Return the (X, Y) coordinate for the center point of the cell that contains the specified text.  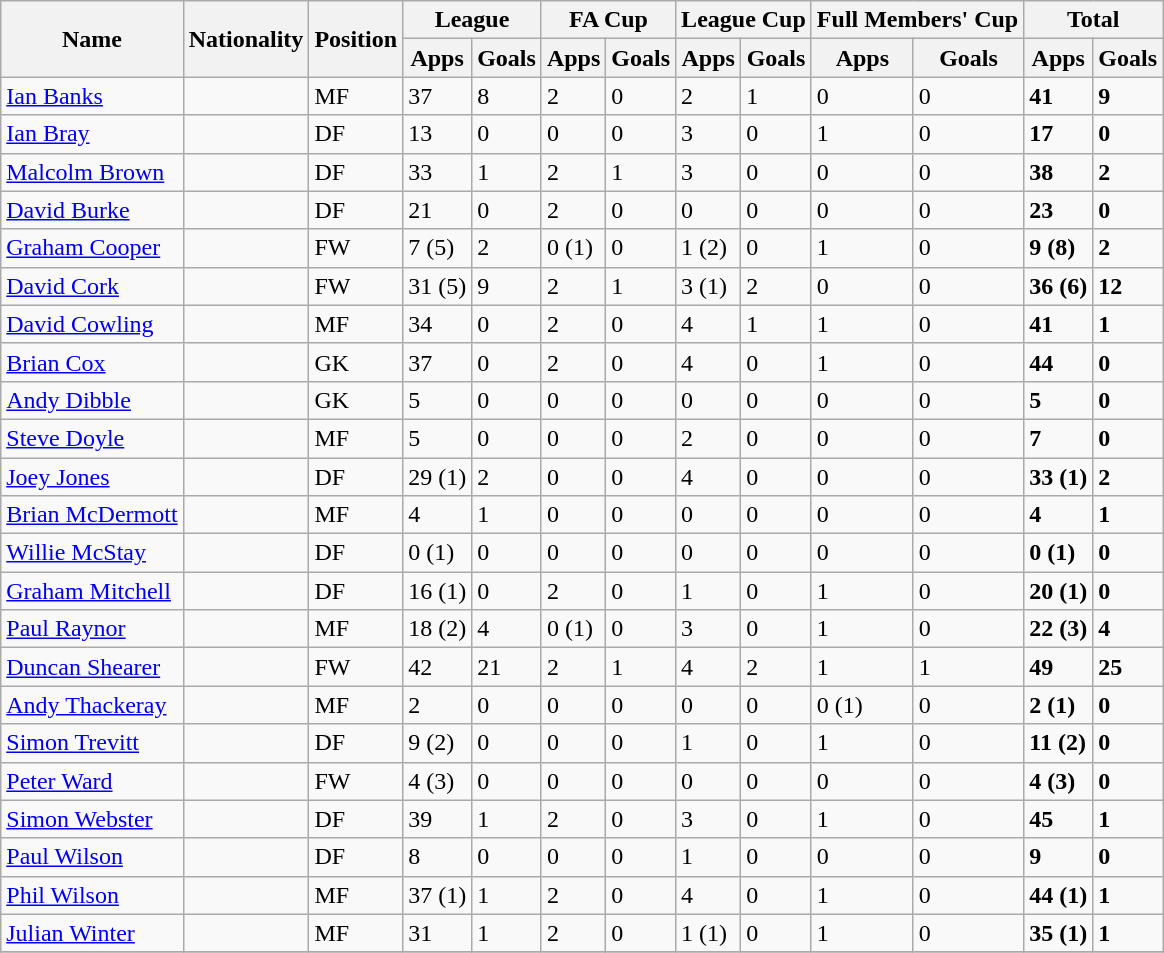
Malcolm Brown (92, 172)
David Cork (92, 286)
Nationality (246, 39)
Brian Cox (92, 362)
33 (1) (1058, 477)
31 (5) (438, 286)
49 (1058, 667)
22 (3) (1058, 629)
Graham Mitchell (92, 591)
16 (1) (438, 591)
Position (356, 39)
League Cup (744, 20)
44 (1058, 362)
23 (1058, 210)
34 (438, 324)
7 (1058, 438)
Ian Bray (92, 134)
Simon Webster (92, 819)
Full Members' Cup (917, 20)
FA Cup (608, 20)
42 (438, 667)
11 (2) (1058, 743)
33 (438, 172)
Name (92, 39)
7 (5) (438, 248)
Simon Trevitt (92, 743)
Duncan Shearer (92, 667)
Brian McDermott (92, 515)
9 (8) (1058, 248)
David Burke (92, 210)
David Cowling (92, 324)
45 (1058, 819)
9 (2) (438, 743)
1 (1) (708, 933)
Total (1094, 20)
25 (1128, 667)
35 (1) (1058, 933)
36 (6) (1058, 286)
Andy Thackeray (92, 705)
Julian Winter (92, 933)
League (472, 20)
37 (1) (438, 895)
31 (438, 933)
Paul Wilson (92, 857)
1 (2) (708, 248)
2 (1) (1058, 705)
18 (2) (438, 629)
39 (438, 819)
13 (438, 134)
Phil Wilson (92, 895)
Andy Dibble (92, 400)
Willie McStay (92, 553)
Peter Ward (92, 781)
12 (1128, 286)
Ian Banks (92, 96)
38 (1058, 172)
29 (1) (438, 477)
44 (1) (1058, 895)
17 (1058, 134)
Joey Jones (92, 477)
Paul Raynor (92, 629)
Graham Cooper (92, 248)
Steve Doyle (92, 438)
20 (1) (1058, 591)
3 (1) (708, 286)
